Provide the [X, Y] coordinate of the cell's center where the given text is located.  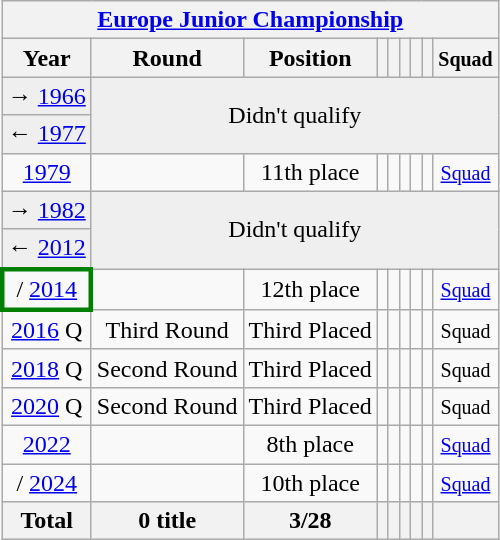
→ 1966 [46, 96]
8th place [310, 444]
10th place [310, 483]
← 1977 [46, 134]
← 2012 [46, 249]
2016 Q [46, 330]
0 title [167, 521]
2018 Q [46, 368]
12th place [310, 290]
/ 2014 [46, 290]
Third Round [167, 330]
2020 Q [46, 406]
→ 1982 [46, 210]
2022 [46, 444]
Europe Junior Championship [250, 20]
Total [46, 521]
Position [310, 58]
3/28 [310, 521]
Round [167, 58]
/ 2024 [46, 483]
Year [46, 58]
1979 [46, 172]
11th place [310, 172]
